Return (x, y) of the center of cell containing provided text 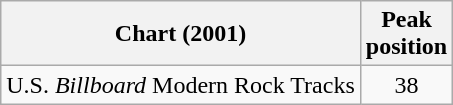
U.S. Billboard Modern Rock Tracks (181, 85)
Peakposition (406, 34)
Chart (2001) (181, 34)
38 (406, 85)
